Pinpoint the cell where the given text exists, returning its [x, y] midpoint coordinate. 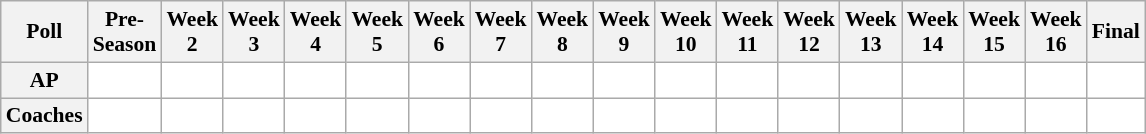
Final [1116, 32]
Week5 [377, 32]
Week16 [1056, 32]
Week15 [994, 32]
AP [44, 80]
Coaches [44, 116]
Week2 [192, 32]
Week10 [686, 32]
Week4 [316, 32]
Week13 [871, 32]
Week8 [562, 32]
Week11 [748, 32]
Poll [44, 32]
Week14 [933, 32]
Week9 [624, 32]
Pre-Season [125, 32]
Week12 [809, 32]
Week3 [254, 32]
Week7 [501, 32]
Week6 [439, 32]
